Find where the given text appears and provide that cell's center as [x, y] coordinate. 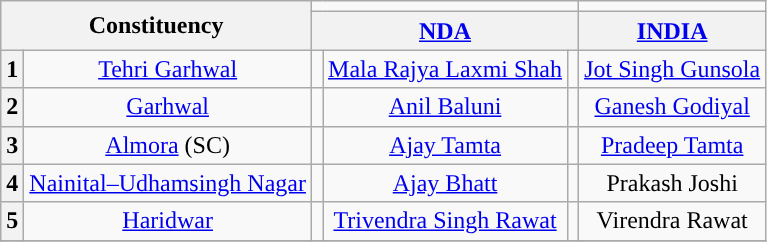
Trivendra Singh Rawat [446, 221]
Mala Rajya Laxmi Shah [446, 69]
NDA [444, 31]
Constituency [156, 26]
Virendra Rawat [672, 221]
5 [12, 221]
INDIA [672, 31]
Ganesh Godiyal [672, 107]
Nainital–Udhamsingh Nagar [168, 183]
Almora (SC) [168, 145]
Haridwar [168, 221]
Prakash Joshi [672, 183]
Garhwal [168, 107]
Ajay Tamta [446, 145]
2 [12, 107]
3 [12, 145]
Jot Singh Gunsola [672, 69]
Tehri Garhwal [168, 69]
Anil Baluni [446, 107]
Pradeep Tamta [672, 145]
1 [12, 69]
4 [12, 183]
Ajay Bhatt [446, 183]
